Find where the given text appears and provide that cell's center as (x, y) coordinate. 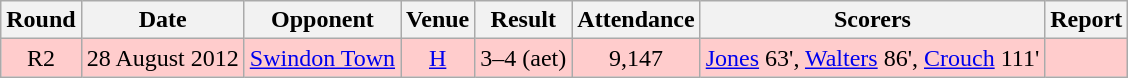
9,147 (636, 58)
Attendance (636, 20)
Scorers (872, 20)
Round (41, 20)
Opponent (322, 20)
Jones 63', Walters 86', Crouch 111' (872, 58)
R2 (41, 58)
Report (1086, 20)
Result (524, 20)
Date (162, 20)
H (438, 58)
Swindon Town (322, 58)
3–4 (aet) (524, 58)
28 August 2012 (162, 58)
Venue (438, 20)
